Pinpoint the cell where the given text exists, returning its [X, Y] midpoint coordinate. 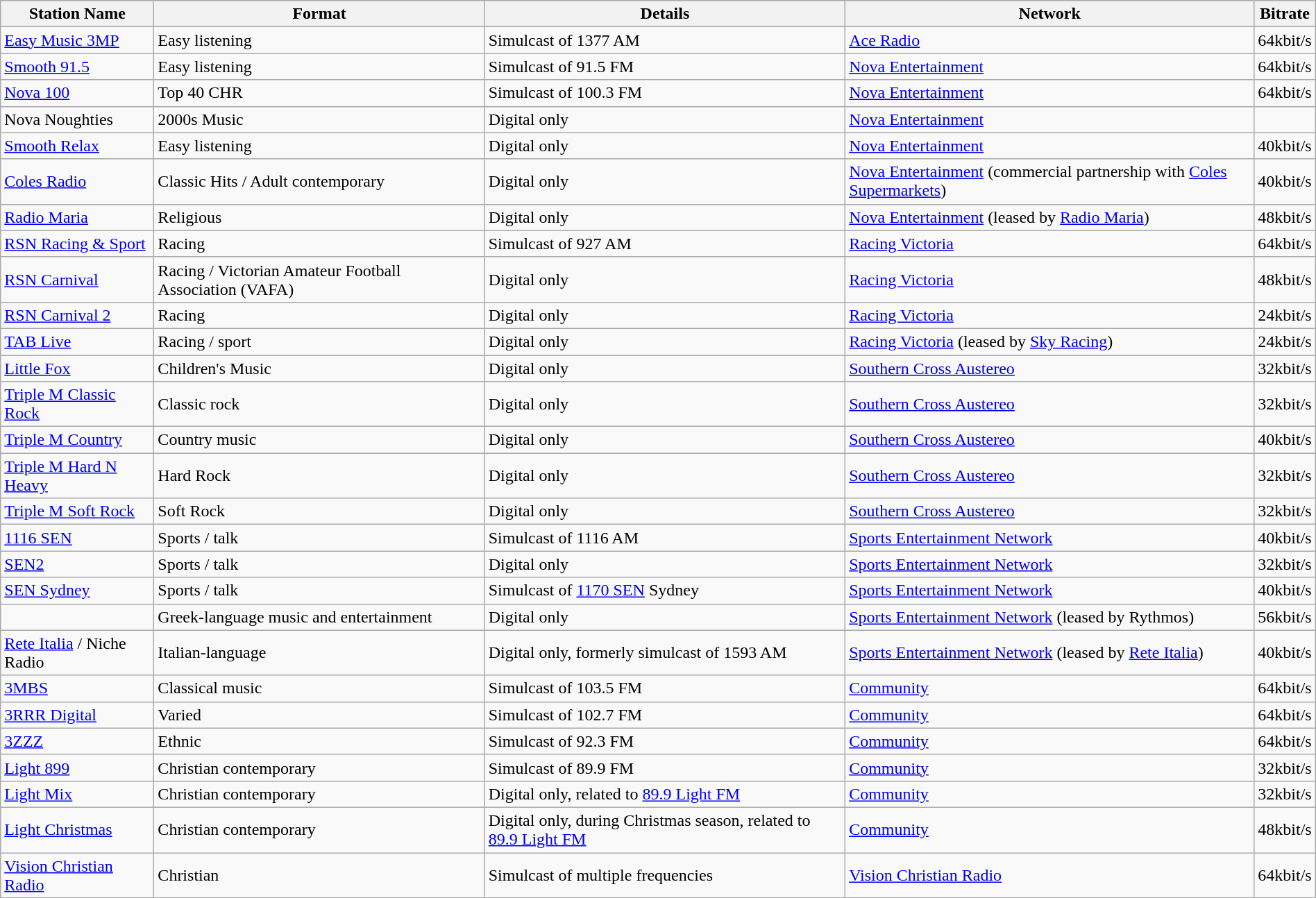
RSN Racing & Sport [78, 244]
Light Christmas [78, 830]
Christian [319, 874]
Classical music [319, 688]
Triple M Soft Rock [78, 511]
56kbit/s [1285, 617]
Sports Entertainment Network (leased by Rete Italia) [1049, 652]
Smooth 91.5 [78, 67]
Digital only, formerly simulcast of 1593 AM [665, 652]
Triple M Hard N Heavy [78, 476]
2000s Music [319, 119]
1116 SEN [78, 538]
Simulcast of 102.7 FM [665, 715]
Hard Rock [319, 476]
Station Name [78, 14]
Nova Noughties [78, 119]
Light 899 [78, 768]
3RRR Digital [78, 715]
SEN2 [78, 564]
Racing Victoria (leased by Sky Racing) [1049, 341]
3ZZZ [78, 741]
Triple M Country [78, 440]
Children's Music [319, 368]
3MBS [78, 688]
Format [319, 14]
Nova 100 [78, 93]
Classic Hits / Adult contemporary [319, 182]
Top 40 CHR [319, 93]
Simulcast of 1116 AM [665, 538]
Coles Radio [78, 182]
Sports Entertainment Network (leased by Rythmos) [1049, 617]
Ace Radio [1049, 40]
RSN Carnival 2 [78, 315]
Soft Rock [319, 511]
Simulcast of 89.9 FM [665, 768]
Simulcast of 91.5 FM [665, 67]
TAB Live [78, 341]
Simulcast of 100.3 FM [665, 93]
Light Mix [78, 794]
Classic rock [319, 404]
Digital only, during Christmas season, related to 89.9 Light FM [665, 830]
Little Fox [78, 368]
Greek-language music and entertainment [319, 617]
Italian-language [319, 652]
Nova Entertainment (commercial partnership with Coles Supermarkets) [1049, 182]
Details [665, 14]
Racing / Victorian Amateur Football Association (VAFA) [319, 279]
Country music [319, 440]
Triple M Classic Rock [78, 404]
Easy Music 3MP [78, 40]
RSN Carnival [78, 279]
Simulcast of multiple frequencies [665, 874]
Bitrate [1285, 14]
Varied [319, 715]
Network [1049, 14]
Simulcast of 1170 SEN Sydney [665, 591]
Ethnic [319, 741]
Rete Italia / Niche Radio [78, 652]
Simulcast of 103.5 FM [665, 688]
Radio Maria [78, 217]
Simulcast of 1377 AM [665, 40]
Religious [319, 217]
Nova Entertainment (leased by Radio Maria) [1049, 217]
Digital only, related to 89.9 Light FM [665, 794]
SEN Sydney [78, 591]
Simulcast of 927 AM [665, 244]
Racing / sport [319, 341]
Simulcast of 92.3 FM [665, 741]
Smooth Relax [78, 146]
